Pinpoint the cell where the given text exists, returning its [x, y] midpoint coordinate. 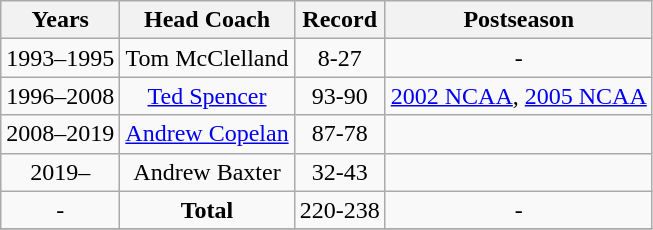
87-78 [340, 134]
Total [207, 210]
2019– [60, 172]
Postseason [518, 20]
2002 NCAA, 2005 NCAA [518, 96]
Years [60, 20]
1993–1995 [60, 58]
220-238 [340, 210]
2008–2019 [60, 134]
32-43 [340, 172]
93-90 [340, 96]
Head Coach [207, 20]
Andrew Baxter [207, 172]
8-27 [340, 58]
1996–2008 [60, 96]
Ted Spencer [207, 96]
Tom McClelland [207, 58]
Andrew Copelan [207, 134]
Record [340, 20]
